For the text-containing cell, return its midpoint in [X, Y] coordinate format. 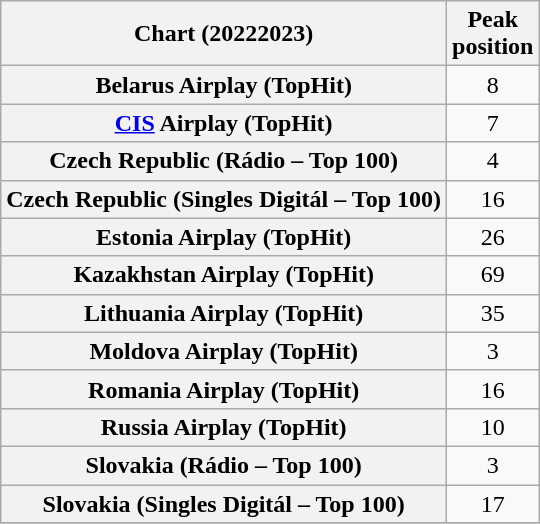
Russia Airplay (TopHit) [224, 427]
Moldova Airplay (TopHit) [224, 351]
Chart (20222023) [224, 34]
Slovakia (Singles Digitál – Top 100) [224, 503]
17 [493, 503]
Lithuania Airplay (TopHit) [224, 313]
35 [493, 313]
Czech Republic (Singles Digitál – Top 100) [224, 199]
Estonia Airplay (TopHit) [224, 237]
Czech Republic (Rádio – Top 100) [224, 161]
8 [493, 85]
4 [493, 161]
Romania Airplay (TopHit) [224, 389]
26 [493, 237]
CIS Airplay (TopHit) [224, 123]
Belarus Airplay (TopHit) [224, 85]
10 [493, 427]
Slovakia (Rádio – Top 100) [224, 465]
7 [493, 123]
Kazakhstan Airplay (TopHit) [224, 275]
69 [493, 275]
Peakposition [493, 34]
